Extract the (X, Y) coordinate from the center of the cell holding the provided text.  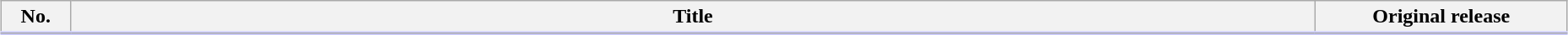
Original release (1441, 17)
Title (693, 17)
No. (35, 17)
